Return [X, Y] of the center of cell containing provided text 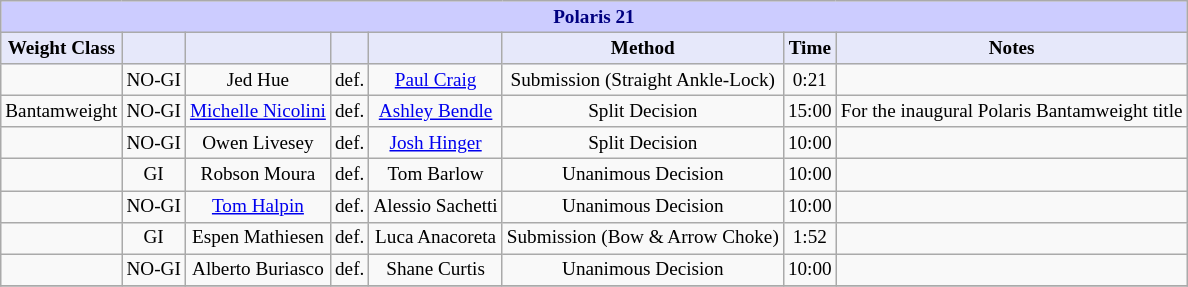
Time [810, 48]
Weight Class [62, 48]
Polaris 21 [594, 17]
Alberto Buriasco [258, 270]
15:00 [810, 111]
Espen Mathiesen [258, 238]
Shane Curtis [436, 270]
Bantamweight [62, 111]
For the inaugural Polaris Bantamweight title [1012, 111]
Submission (Bow & Arrow Choke) [642, 238]
0:21 [810, 80]
Submission (Straight Ankle-Lock) [642, 80]
Josh Hinger [436, 143]
Luca Anacoreta [436, 238]
Jed Hue [258, 80]
Ashley Bendle [436, 111]
1:52 [810, 238]
Tom Barlow [436, 175]
Paul Craig [436, 80]
Alessio Sachetti [436, 206]
Method [642, 48]
Tom Halpin [258, 206]
Robson Moura [258, 175]
Notes [1012, 48]
Michelle Nicolini [258, 111]
Owen Livesey [258, 143]
